Identify which cell holds the provided text, then report its (x, y) central coordinate. 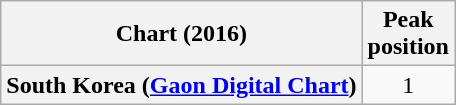
South Korea (Gaon Digital Chart) (182, 85)
1 (408, 85)
Chart (2016) (182, 34)
Peakposition (408, 34)
